Locate the cell with the specified text and output its [x, y] center coordinate. 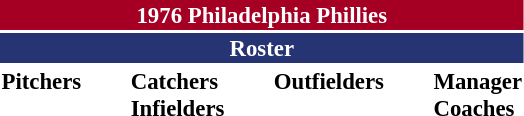
1976 Philadelphia Phillies [262, 15]
Roster [262, 48]
